Determine the [X, Y] coordinate at the center of the cell enclosing the given text.  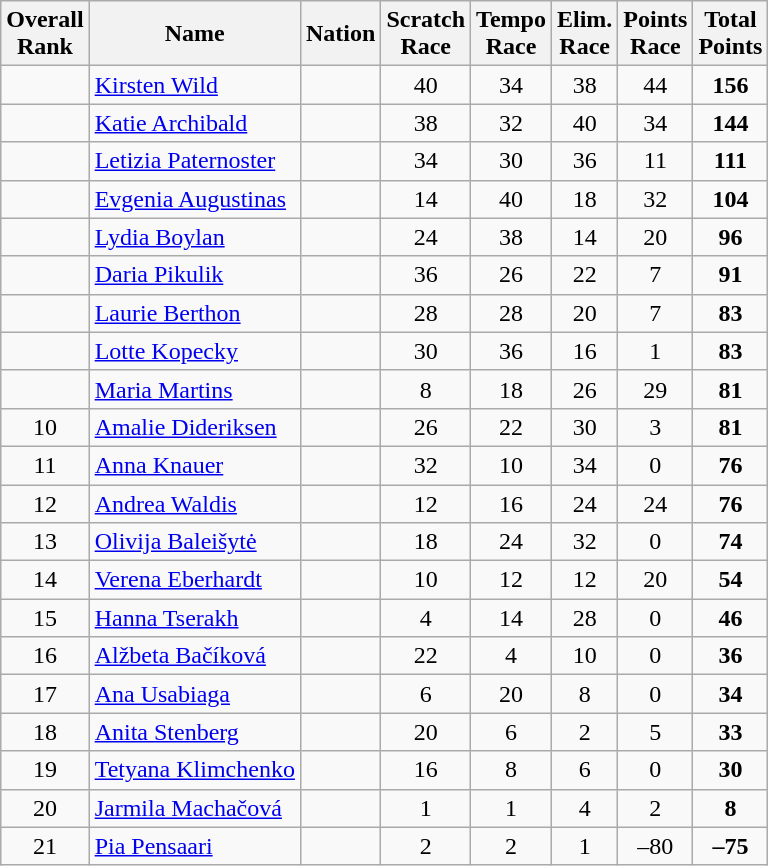
Andrea Waldis [194, 503]
ScratchRace [426, 34]
156 [730, 85]
Letizia Paternoster [194, 161]
Lotte Kopecky [194, 351]
Kirsten Wild [194, 85]
Anita Stenberg [194, 732]
3 [656, 427]
111 [730, 161]
Maria Martins [194, 389]
Anna Knauer [194, 465]
Olivija Baleišytė [194, 542]
15 [45, 618]
Tetyana Klimchenko [194, 770]
PointsRace [656, 34]
Daria Pikulik [194, 275]
TempoRace [512, 34]
29 [656, 389]
Name [194, 34]
–75 [730, 846]
5 [656, 732]
Hanna Tserakh [194, 618]
–80 [656, 846]
Nation [340, 34]
46 [730, 618]
TotalPoints [730, 34]
17 [45, 694]
74 [730, 542]
144 [730, 123]
Jarmila Machačová [194, 808]
54 [730, 580]
Alžbeta Bačíková [194, 656]
Laurie Berthon [194, 313]
Verena Eberhardt [194, 580]
91 [730, 275]
21 [45, 846]
Amalie Dideriksen [194, 427]
Katie Archibald [194, 123]
96 [730, 237]
Elim.Race [584, 34]
19 [45, 770]
33 [730, 732]
Pia Pensaari [194, 846]
44 [656, 85]
OverallRank [45, 34]
104 [730, 199]
Ana Usabiaga [194, 694]
Evgenia Augustinas [194, 199]
13 [45, 542]
Lydia Boylan [194, 237]
